Determine the (X, Y) coordinate at the center of the cell enclosing the given text.  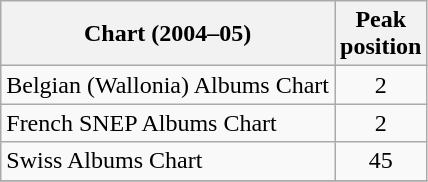
Swiss Albums Chart (168, 161)
Belgian (Wallonia) Albums Chart (168, 85)
Chart (2004–05) (168, 34)
45 (380, 161)
Peakposition (380, 34)
French SNEP Albums Chart (168, 123)
